Return the [X, Y] coordinate for the center point of the cell that contains the specified text.  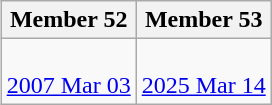
Member 53 [204, 20]
2007 Mar 03 [68, 72]
Member 52 [68, 20]
2025 Mar 14 [204, 72]
